Detect which cell encompasses the target text, then output its [X, Y] center coordinate. 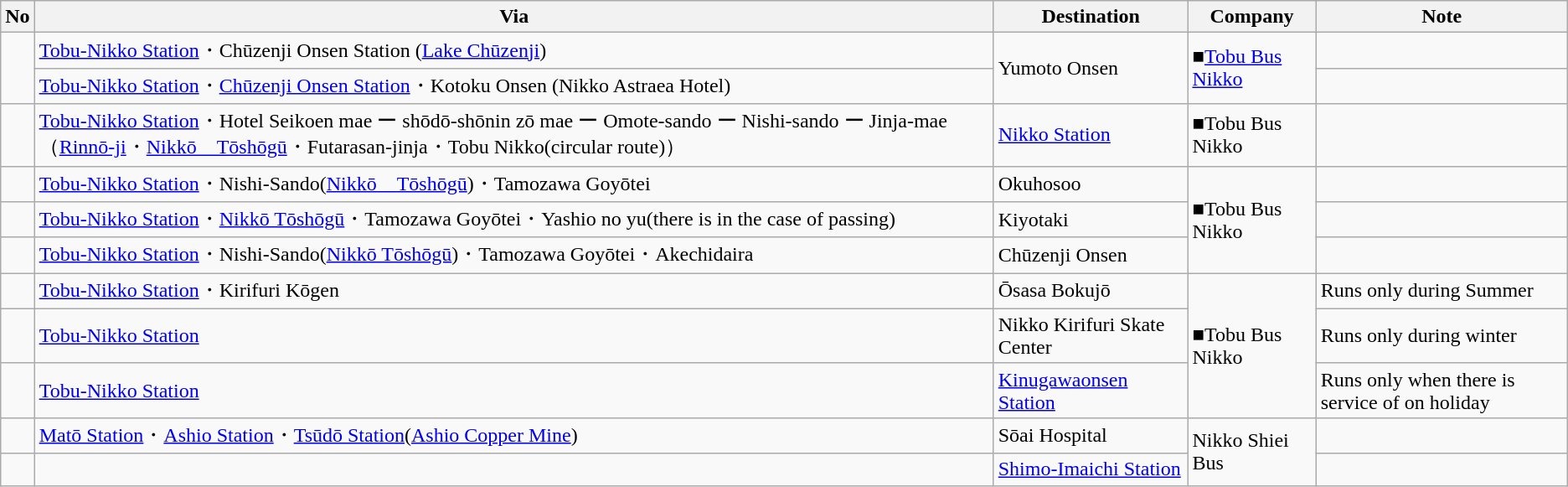
Note [1442, 17]
Tobu-Nikko Station・Chūzenji Onsen Station (Lake Chūzenji) [514, 50]
Matō Station・Ashio Station・Tsūdō Station(Ashio Copper Mine) [514, 436]
Tobu-Nikko Station・Nishi-Sando(Nikkō Tōshōgū)・Tamozawa Goyōtei [514, 184]
Runs only when there is service of on holiday [1442, 391]
Destination [1091, 17]
Kiyotaki [1091, 220]
Runs only during Summer [1442, 292]
No [18, 17]
Yumoto Onsen [1091, 69]
Kinugawaonsen Station [1091, 391]
Shimo-Imaichi Station [1091, 469]
Via [514, 17]
Okuhosoo [1091, 184]
Tobu-Nikko Station・Chūzenji Onsen Station・Kotoku Onsen (Nikko Astraea Hotel) [514, 85]
Chūzenji Onsen [1091, 255]
Tobu-Nikko Station・Nishi-Sando(Nikkō Tōshōgū)・Tamozawa Goyōtei・Akechidaira [514, 255]
Tobu-Nikko Station・Nikkō Tōshōgū・Tamozawa Goyōtei・Yashio no yu(there is in the case of passing) [514, 220]
Ōsasa Bokujō [1091, 292]
Runs only during winter [1442, 335]
Company [1251, 17]
Nikko Kirifuri Skate Center [1091, 335]
Tobu-Nikko Station・Kirifuri Kōgen [514, 292]
Sōai Hospital [1091, 436]
Nikko Station [1091, 135]
Nikko Shiei Bus [1251, 451]
